Find where the given text appears and provide that cell's center as [x, y] coordinate. 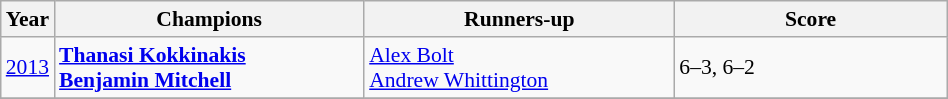
Runners-up [519, 19]
Year [28, 19]
Thanasi Kokkinakis Benjamin Mitchell [209, 68]
6–3, 6–2 [810, 68]
Champions [209, 19]
2013 [28, 68]
Alex Bolt Andrew Whittington [519, 68]
Score [810, 19]
